Find where the given text appears and provide that cell's center as [X, Y] coordinate. 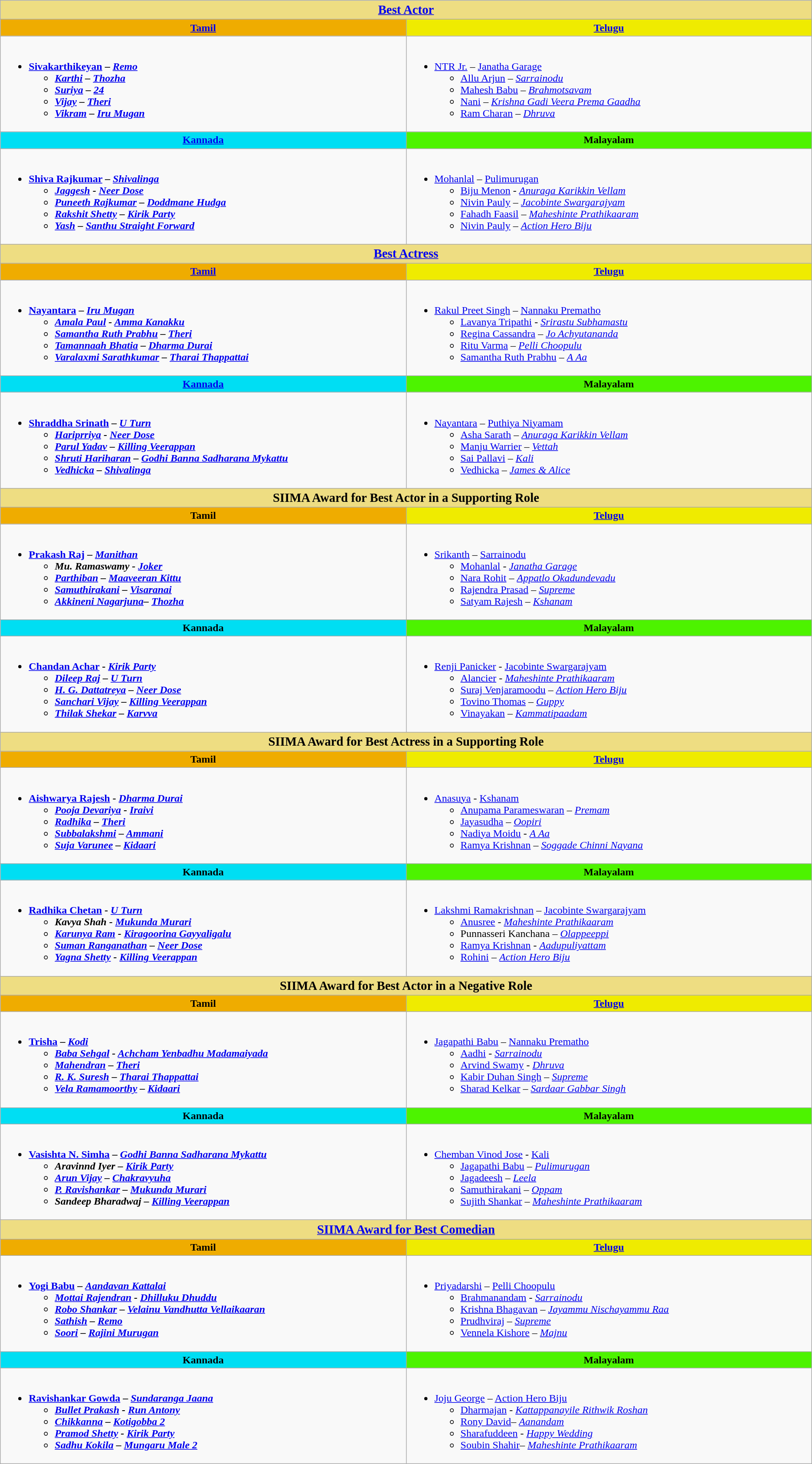
Nayantara – Iru MuganAmala Paul - Amma KanakkuSamantha Ruth Prabhu – TheriTamannaah Bhatia – Dharma DuraiVaralaxmi Sarathkumar – Tharai Thappattai [203, 328]
Srikanth – SarrainoduMohanlal - Janatha GarageNara Rohit – Appatlo OkadundevaduRajendra Prasad – SupremeSatyam Rajesh – Kshanam [609, 572]
NTR Jr. – Janatha GarageAllu Arjun – SarrainoduMahesh Babu – BrahmotsavamNani – Krishna Gadi Veera Prema GaadhaRam Charan – Dhruva [609, 84]
SIIMA Award for Best Actress in a Supporting Role [406, 742]
SIIMA Award for Best Actor in a Negative Role [406, 986]
Anasuya - KshanamAnupama Parameswaran – PremamJayasudha – OopiriNadiya Moidu - A AaRamya Krishnan – Soggade Chinni Nayana [609, 816]
SIIMA Award for Best Comedian [406, 1229]
SIIMA Award for Best Actor in a Supporting Role [406, 498]
Chemban Vinod Jose - KaliJagapathi Babu – PulimuruganJagadeesh – LeelaSamuthirakani – OppamSujith Shankar – Maheshinte Prathikaaram [609, 1172]
Nayantara – Puthiya NiyamamAsha Sarath – Anuraga Karikkin VellamManju Warrier – VettahSai Pallavi – KaliVedhicka – James & Alice [609, 440]
Shiva Rajkumar – ShivalingaJaggesh - Neer DosePuneeth Rajkumar – Doddmane HudgaRakshit Shetty – Kirik PartyYash – Santhu Straight Forward [203, 196]
Chandan Achar - Kirik PartyDileep Raj – U TurnH. G. Dattatreya – Neer DoseSanchari Vijay – Killing VeerappanThilak Shekar – Karvva [203, 685]
Best Actress [406, 254]
Aishwarya Rajesh - Dharma DuraiPooja Devariya - IraiviRadhika – TheriSubbalakshmi – AmmaniSuja Varunee – Kidaari [203, 816]
Priyadarshi – Pelli ChoopuluBrahmanandam - SarrainoduKrishna Bhagavan – Jayammu Nischayammu RaaPrudhviraj – SupremeVennela Kishore – Majnu [609, 1303]
Prakash Raj – ManithanMu. Ramaswamy - JokerParthiban – Maaveeran KittuSamuthirakani – VisaranaiAkkineni Nagarjuna– Thozha [203, 572]
Yogi Babu – Aandavan KattalaiMottai Rajendran - Dhilluku DhudduRobo Shankar – Velainu Vandhutta VellaikaaranSathish – RemoSoori – Rajini Murugan [203, 1303]
Radhika Chetan - U TurnKavya Shah - Mukunda MurariKarunya Ram - Kiragoorina GayyaligaluSuman Ranganathan – Neer DoseYagna Shetty - Killing Veerappan [203, 928]
Shraddha Srinath – U TurnHariprriya - Neer DoseParul Yadav – Killing VeerappanShruti Hariharan – Godhi Banna Sadharana MykattuVedhicka – Shivalinga [203, 440]
Sivakarthikeyan – RemoKarthi – ThozhaSuriya – 24Vijay – TheriVikram – Iru Mugan [203, 84]
Trisha – KodiBaba Sehgal - Achcham Yenbadhu MadamaiyadaMahendran – TheriR. K. Suresh – Tharai ThappattaiVela Ramamoorthy – Kidaari [203, 1059]
Jagapathi Babu – Nannaku PremathoAadhi - SarrainoduArvind Swamy - DhruvaKabir Duhan Singh – SupremeSharad Kelkar – Sardaar Gabbar Singh [609, 1059]
Ravishankar Gowda – Sundaranga JaanaBullet Prakash - Run AntonyChikkanna – Kotigobba 2Pramod Shetty - Kirik PartySadhu Kokila – Mungaru Male 2 [203, 1416]
Best Actor [406, 10]
